Extract the [x, y] coordinate from the center of the cell holding the provided text.  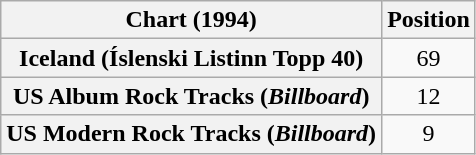
Position [429, 20]
9 [429, 134]
Chart (1994) [192, 20]
US Album Rock Tracks (Billboard) [192, 96]
12 [429, 96]
Iceland (Íslenski Listinn Topp 40) [192, 58]
US Modern Rock Tracks (Billboard) [192, 134]
69 [429, 58]
